Locate the cell with the specified text and output its [x, y] center coordinate. 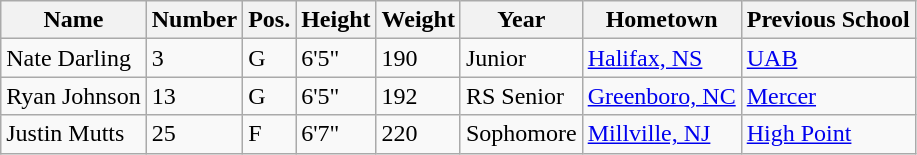
192 [418, 96]
Halifax, NS [662, 58]
Millville, NJ [662, 134]
Mercer [828, 96]
Sophomore [521, 134]
Nate Darling [74, 58]
Height [336, 20]
Justin Mutts [74, 134]
Junior [521, 58]
Number [194, 20]
High Point [828, 134]
F [270, 134]
UAB [828, 58]
Hometown [662, 20]
Pos. [270, 20]
Weight [418, 20]
Ryan Johnson [74, 96]
Previous School [828, 20]
Greenboro, NC [662, 96]
190 [418, 58]
RS Senior [521, 96]
25 [194, 134]
3 [194, 58]
6'7" [336, 134]
13 [194, 96]
Year [521, 20]
Name [74, 20]
220 [418, 134]
